Identify which cell holds the provided text, then report its [X, Y] central coordinate. 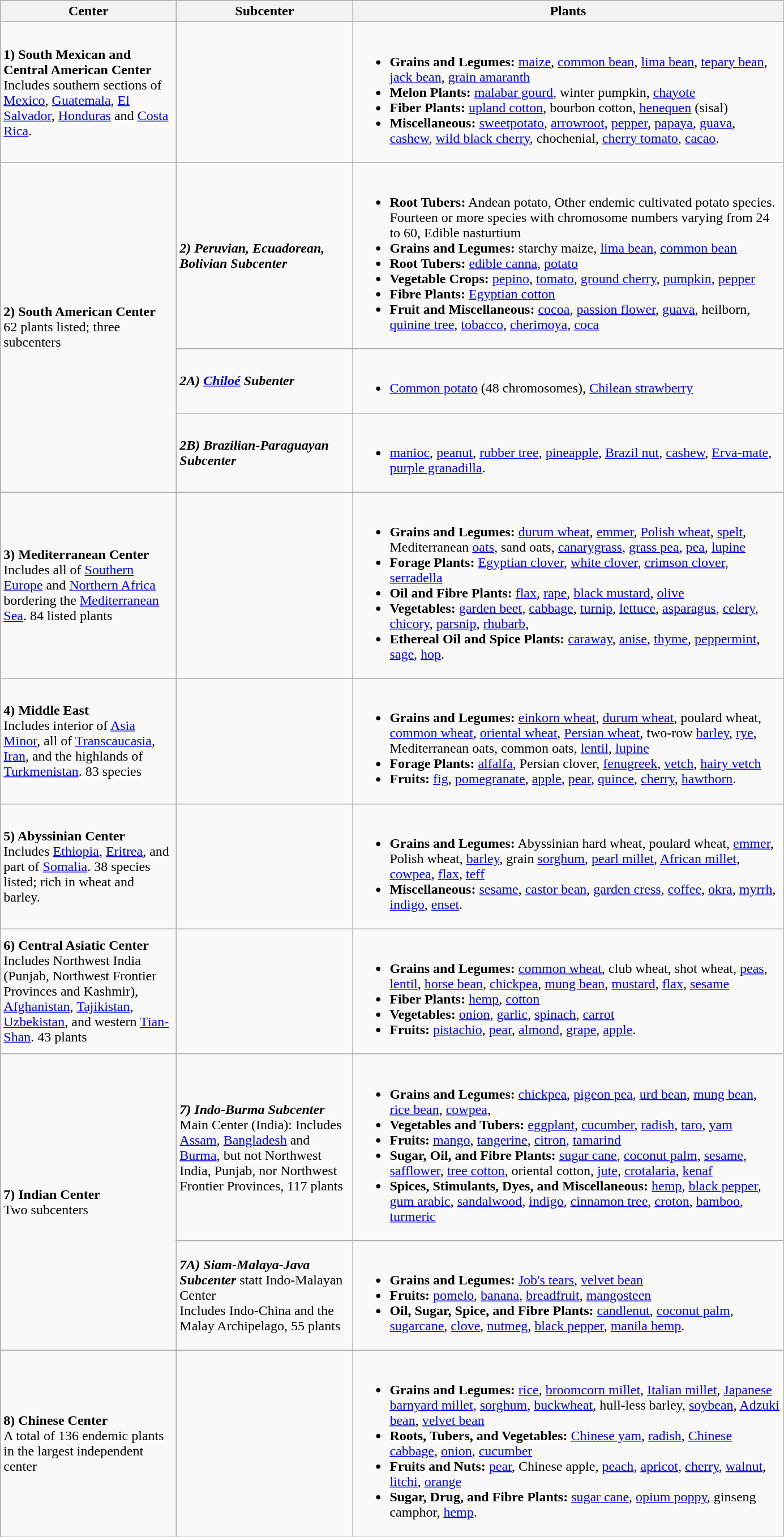
Center [88, 11]
4) Middle EastIncludes interior of Asia Minor, all of Transcaucasia, Iran, and the highlands of Turkmenistan. 83 species [88, 741]
2B) Brazilian-Paraguayan Subcenter [265, 452]
1) South Mexican and Central American CenterIncludes southern sections of Mexico, Guatemala, El Salvador, Honduras and Costa Rica. [88, 92]
2A) Chiloé Subenter [265, 381]
7) Indian CenterTwo subcenters [88, 1202]
8) Chinese CenterA total of 136 endemic plants in the largest independent center [88, 1443]
Plants [568, 11]
Common potato (48 chromosomes), Chilean strawberry [568, 381]
Subcenter [265, 11]
manioc, peanut, rubber tree, pineapple, Brazil nut, cashew, Erva-mate, purple granadilla. [568, 452]
2) Peruvian, Ecuadorean, Bolivian Subcenter [265, 256]
3) Mediterranean CenterIncludes all of Southern Europe and Northern Africa bordering the Mediterranean Sea. 84 listed plants [88, 586]
2) South American Center62 plants listed; three subcenters [88, 327]
7A) Siam-Malaya-Java Subcenter statt Indo-Malayan CenterIncludes Indo-China and the Malay Archipelago, 55 plants [265, 1295]
5) Abyssinian CenterIncludes Ethiopia, Eritrea, and part of Somalia. 38 species listed; rich in wheat and barley. [88, 866]
